Capture the cell that displays the provided text and extract its (X, Y) central coordinate. 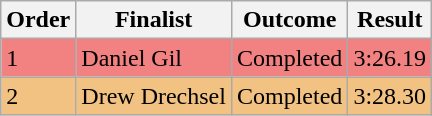
3:28.30 (390, 96)
Daniel Gil (154, 58)
Drew Drechsel (154, 96)
Finalist (154, 20)
2 (38, 96)
3:26.19 (390, 58)
Result (390, 20)
1 (38, 58)
Outcome (289, 20)
Order (38, 20)
